Output the (x, y) coordinate of the center of the cell containing the given text.  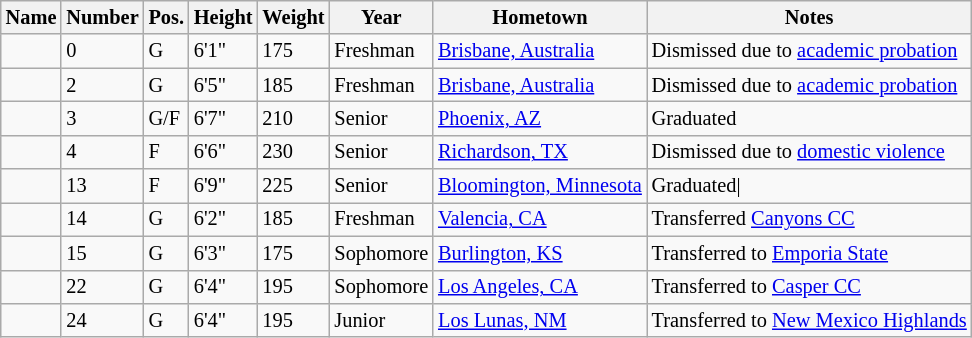
Transferred Canyons CC (810, 219)
14 (102, 219)
225 (293, 186)
6'7" (224, 118)
22 (102, 287)
Burlington, KS (540, 253)
G/F (166, 118)
Richardson, TX (540, 152)
0 (102, 51)
13 (102, 186)
Los Angeles, CA (540, 287)
6'1" (224, 51)
6'3" (224, 253)
6'5" (224, 85)
Year (381, 17)
Height (224, 17)
Valencia, CA (540, 219)
Graduated (810, 118)
Phoenix, AZ (540, 118)
Los Lunas, NM (540, 320)
3 (102, 118)
Junior (381, 320)
Pos. (166, 17)
24 (102, 320)
Transferred to Emporia State (810, 253)
Name (32, 17)
Number (102, 17)
Transferred to New Mexico Highlands (810, 320)
210 (293, 118)
Graduated| (810, 186)
Dismissed due to domestic violence (810, 152)
4 (102, 152)
2 (102, 85)
Notes (810, 17)
Weight (293, 17)
Hometown (540, 17)
Bloomington, Minnesota (540, 186)
6'9" (224, 186)
Transferred to Casper CC (810, 287)
6'6" (224, 152)
230 (293, 152)
15 (102, 253)
6'2" (224, 219)
